Scan for the cell matching the given text and deliver its (x, y) coordinate at center. 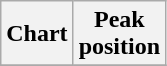
Peakposition (119, 34)
Chart (37, 34)
